Extract the (x, y) coordinate from the center of the cell holding the provided text.  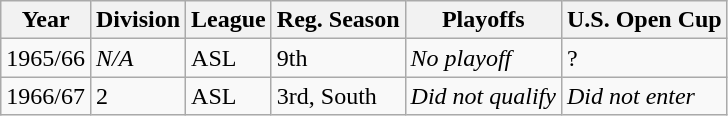
Playoffs (483, 20)
1966/67 (46, 96)
2 (138, 96)
Year (46, 20)
No playoff (483, 58)
? (644, 58)
3rd, South (338, 96)
Did not enter (644, 96)
N/A (138, 58)
U.S. Open Cup (644, 20)
Division (138, 20)
9th (338, 58)
League (229, 20)
Reg. Season (338, 20)
Did not qualify (483, 96)
1965/66 (46, 58)
